Pinpoint the cell where the given text exists, returning its [x, y] midpoint coordinate. 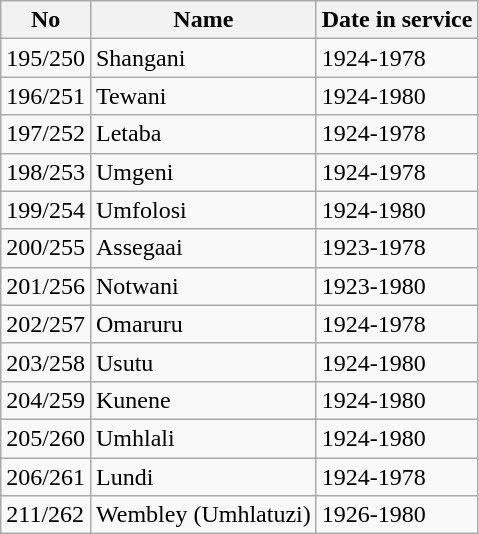
198/253 [46, 172]
1923-1980 [397, 286]
Wembley (Umhlatuzi) [203, 515]
Date in service [397, 20]
Name [203, 20]
Assegaai [203, 248]
1926-1980 [397, 515]
195/250 [46, 58]
Usutu [203, 362]
Umgeni [203, 172]
206/261 [46, 477]
202/257 [46, 324]
200/255 [46, 248]
Kunene [203, 400]
Lundi [203, 477]
Umhlali [203, 438]
No [46, 20]
201/256 [46, 286]
203/258 [46, 362]
1923-1978 [397, 248]
197/252 [46, 134]
199/254 [46, 210]
196/251 [46, 96]
211/262 [46, 515]
Letaba [203, 134]
205/260 [46, 438]
Omaruru [203, 324]
Tewani [203, 96]
Umfolosi [203, 210]
Shangani [203, 58]
Notwani [203, 286]
204/259 [46, 400]
